Pinpoint the cell where the given text exists, returning its (x, y) midpoint coordinate. 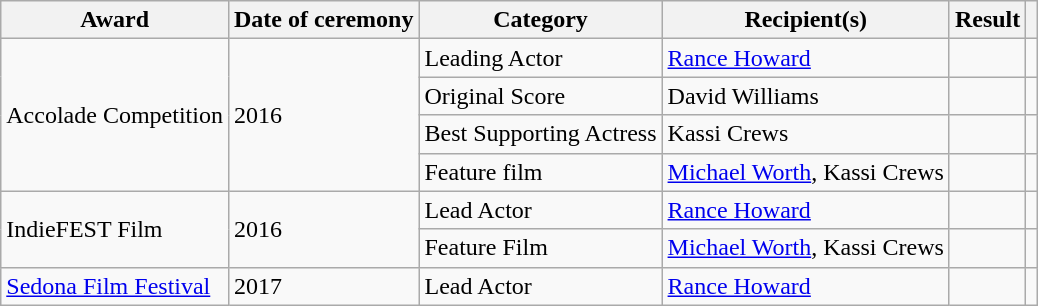
Category (540, 20)
Original Score (540, 96)
Date of ceremony (324, 20)
Feature Film (540, 248)
Result (987, 20)
Recipient(s) (806, 20)
2017 (324, 286)
David Williams (806, 96)
Feature film (540, 172)
Leading Actor (540, 58)
Kassi Crews (806, 134)
Accolade Competition (115, 115)
Best Supporting Actress (540, 134)
Sedona Film Festival (115, 286)
IndieFEST Film (115, 229)
Award (115, 20)
